Scan for the cell matching the given text and deliver its [x, y] coordinate at center. 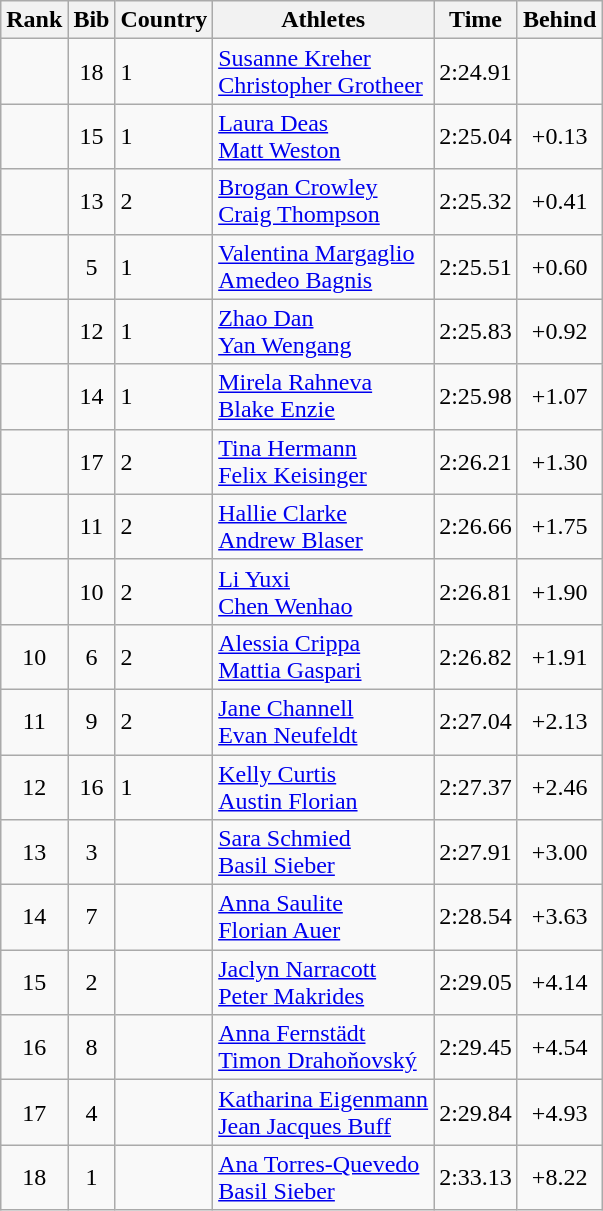
2:26.21 [476, 462]
+0.41 [559, 202]
Sara SchmiedBasil Sieber [324, 852]
2:25.04 [476, 136]
2:29.84 [476, 1112]
+4.14 [559, 982]
+2.46 [559, 786]
Hallie ClarkeAndrew Blaser [324, 526]
2:26.81 [476, 592]
+1.90 [559, 592]
Jane ChannellEvan Neufeldt [324, 722]
Bib [92, 20]
+4.93 [559, 1112]
2:28.54 [476, 918]
+2.13 [559, 722]
2:26.66 [476, 526]
Ana Torres-QuevedoBasil Sieber [324, 1178]
Li YuxiChen Wenhao [324, 592]
+4.54 [559, 1048]
Mirela RahnevaBlake Enzie [324, 396]
Jaclyn NarracottPeter Makrides [324, 982]
+1.30 [559, 462]
2:29.05 [476, 982]
Laura DeasMatt Weston [324, 136]
Alessia CrippaMattia Gaspari [324, 656]
+0.92 [559, 332]
2:25.32 [476, 202]
Kelly CurtisAustin Florian [324, 786]
Rank [34, 20]
+1.75 [559, 526]
Anna SauliteFlorian Auer [324, 918]
Susanne KreherChristopher Grotheer [324, 72]
+1.07 [559, 396]
2:29.45 [476, 1048]
8 [92, 1048]
Country [164, 20]
+8.22 [559, 1178]
Anna FernstädtTimon Drahoňovský [324, 1048]
6 [92, 656]
Zhao DanYan Wengang [324, 332]
Athletes [324, 20]
2:27.91 [476, 852]
+3.00 [559, 852]
Tina HermannFelix Keisinger [324, 462]
Katharina EigenmannJean Jacques Buff [324, 1112]
+0.60 [559, 266]
2:27.37 [476, 786]
9 [92, 722]
2:24.91 [476, 72]
Behind [559, 20]
7 [92, 918]
2:26.82 [476, 656]
2:33.13 [476, 1178]
5 [92, 266]
3 [92, 852]
2:25.51 [476, 266]
+3.63 [559, 918]
2:27.04 [476, 722]
4 [92, 1112]
Valentina MargaglioAmedeo Bagnis [324, 266]
+0.13 [559, 136]
Brogan CrowleyCraig Thompson [324, 202]
Time [476, 20]
2:25.98 [476, 396]
+1.91 [559, 656]
2:25.83 [476, 332]
